Find where the given text appears and provide that cell's center as [X, Y] coordinate. 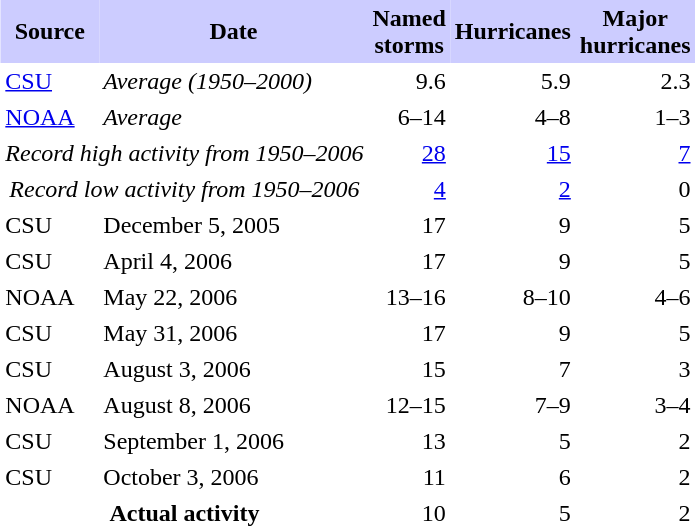
12–15 [409, 405]
Date [234, 32]
6 [512, 477]
4–6 [635, 297]
3–4 [635, 405]
13–16 [409, 297]
Record high activity from 1950–2006 [184, 153]
7–9 [512, 405]
3 [635, 369]
13 [409, 441]
5.9 [512, 81]
May 31, 2006 [234, 333]
Source [50, 32]
Record low activity from 1950–2006 [184, 189]
0 [635, 189]
8–10 [512, 297]
1–3 [635, 117]
4 [409, 189]
11 [409, 477]
Average [234, 117]
October 3, 2006 [234, 477]
2.3 [635, 81]
April 4, 2006 [234, 261]
Hurricanes [512, 32]
28 [409, 153]
6–14 [409, 117]
August 8, 2006 [234, 405]
9.6 [409, 81]
September 1, 2006 [234, 441]
May 22, 2006 [234, 297]
Majorhurricanes [635, 32]
4–8 [512, 117]
December 5, 2005 [234, 225]
Average (1950–2000) [234, 81]
August 3, 2006 [234, 369]
Namedstorms [409, 32]
